Output the [x, y] coordinate of the center of the cell containing the given text.  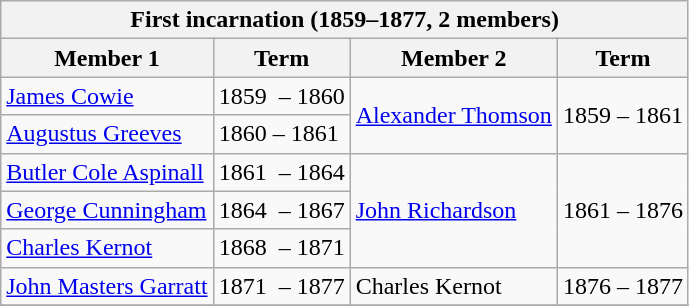
John Masters Garratt [107, 286]
1876 – 1877 [622, 286]
1859 – 1860 [282, 96]
James Cowie [107, 96]
1864 – 1867 [282, 210]
1859 – 1861 [622, 115]
First incarnation (1859–1877, 2 members) [345, 20]
1861 – 1876 [622, 210]
Member 1 [107, 58]
Augustus Greeves [107, 134]
John Richardson [454, 210]
Alexander Thomson [454, 115]
Butler Cole Aspinall [107, 172]
1860 – 1861 [282, 134]
Member 2 [454, 58]
1861 – 1864 [282, 172]
1871 – 1877 [282, 286]
1868 – 1871 [282, 248]
George Cunningham [107, 210]
